Identify which cell holds the provided text, then report its (x, y) central coordinate. 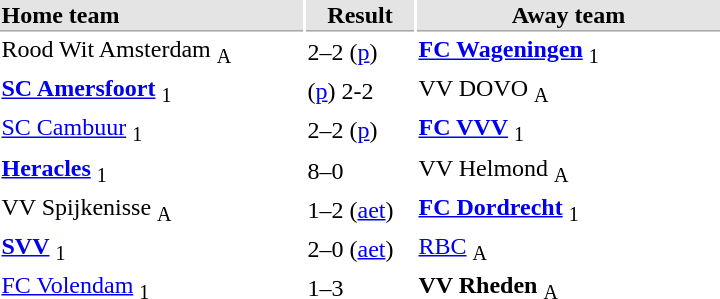
VV DOVO A (568, 92)
(p) 2-2 (360, 92)
Home team (152, 16)
8–0 (360, 170)
1–2 (aet) (360, 210)
SVV 1 (152, 249)
2–0 (aet) (360, 249)
FC Dordrecht 1 (568, 210)
Away team (568, 16)
Result (360, 16)
VV Spijkenisse A (152, 210)
FC Wageningen 1 (568, 52)
FC VVV 1 (568, 131)
SC Cambuur 1 (152, 131)
Rood Wit Amsterdam A (152, 52)
Heracles 1 (152, 170)
RBC A (568, 249)
VV Helmond A (568, 170)
SC Amersfoort 1 (152, 92)
